Find where the given text appears and provide that cell's center as [x, y] coordinate. 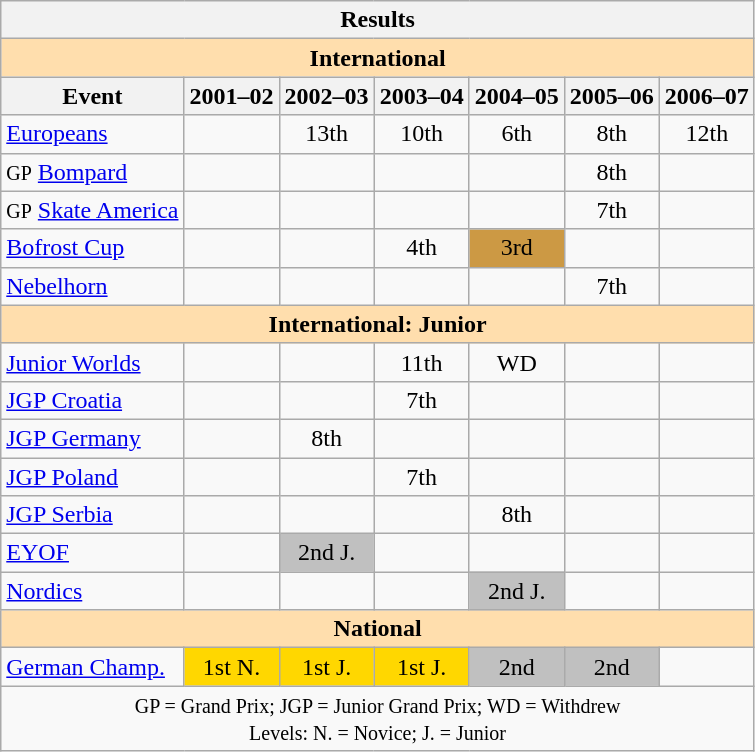
2005–06 [612, 96]
Bofrost Cup [92, 248]
11th [422, 362]
JGP Poland [92, 477]
Europeans [92, 134]
2001–02 [232, 96]
2003–04 [422, 96]
1st N. [232, 667]
Nebelhorn [92, 286]
GP Skate America [92, 210]
JGP Serbia [92, 515]
Nordics [92, 591]
Junior Worlds [92, 362]
2006–07 [706, 96]
4th [422, 248]
GP Bompard [92, 172]
2004–05 [516, 96]
International: Junior [378, 324]
International [378, 58]
WD [516, 362]
German Champ. [92, 667]
2002–03 [326, 96]
13th [326, 134]
10th [422, 134]
EYOF [92, 553]
Results [378, 20]
12th [706, 134]
GP = Grand Prix; JGP = Junior Grand Prix; WD = Withdrew Levels: N. = Novice; J. = Junior [378, 718]
6th [516, 134]
JGP Germany [92, 438]
JGP Croatia [92, 400]
National [378, 629]
3rd [516, 248]
Event [92, 96]
